For the text-containing cell, return its midpoint in (X, Y) coordinate format. 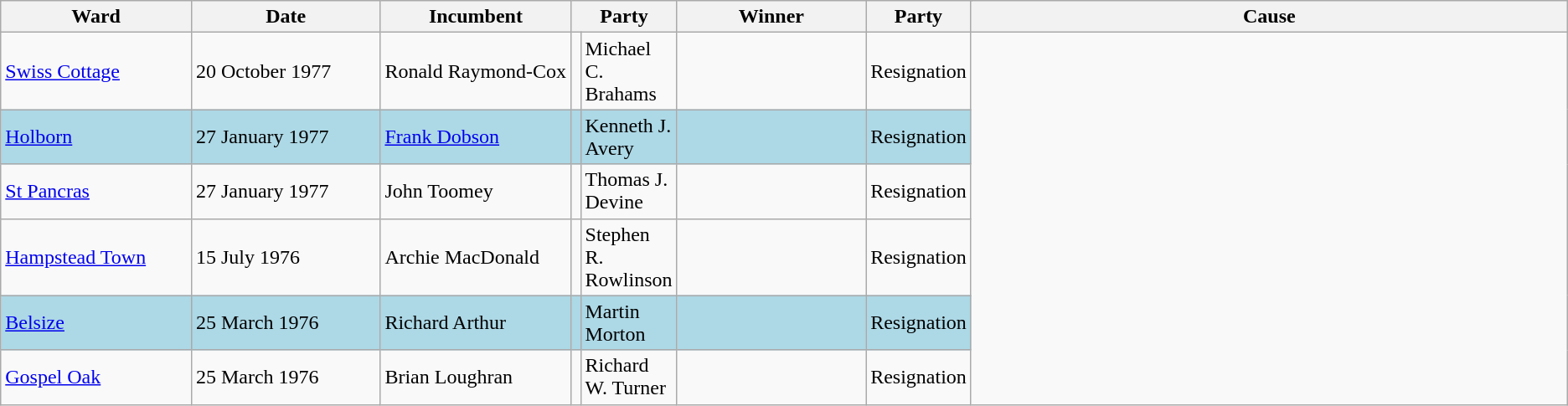
Gospel Oak (96, 377)
Thomas J. Devine (628, 191)
Richard W. Turner (628, 377)
Michael C. Brahams (628, 71)
John Toomey (476, 191)
Swiss Cottage (96, 71)
Archie MacDonald (476, 257)
Frank Dobson (476, 137)
Date (285, 17)
Kenneth J. Avery (628, 137)
Winner (771, 17)
Martin Morton (628, 323)
Stephen R. Rowlinson (628, 257)
20 October 1977 (285, 71)
St Pancras (96, 191)
Brian Loughran (476, 377)
Richard Arthur (476, 323)
Hampstead Town (96, 257)
15 July 1976 (285, 257)
Cause (1269, 17)
Ronald Raymond-Cox (476, 71)
Belsize (96, 323)
Ward (96, 17)
Holborn (96, 137)
Incumbent (476, 17)
